Provide the (x, y) coordinate of the cell's center where the given text is located.  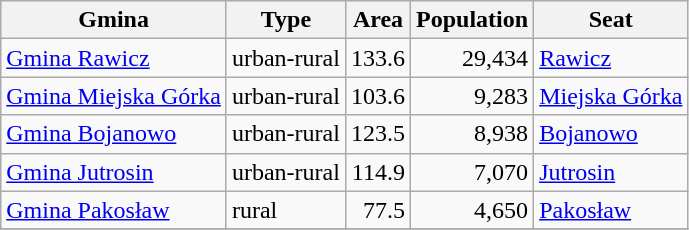
Area (378, 20)
Jutrosin (611, 172)
Pakosław (611, 210)
Bojanowo (611, 134)
Miejska Górka (611, 96)
Seat (611, 20)
Gmina Bojanowo (114, 134)
4,650 (472, 210)
Gmina Jutrosin (114, 172)
103.6 (378, 96)
rural (286, 210)
Gmina Rawicz (114, 58)
Gmina Miejska Górka (114, 96)
123.5 (378, 134)
7,070 (472, 172)
114.9 (378, 172)
Rawicz (611, 58)
77.5 (378, 210)
29,434 (472, 58)
8,938 (472, 134)
Gmina (114, 20)
Type (286, 20)
9,283 (472, 96)
133.6 (378, 58)
Gmina Pakosław (114, 210)
Population (472, 20)
